Extract the (X, Y) coordinate from the center of the cell holding the provided text.  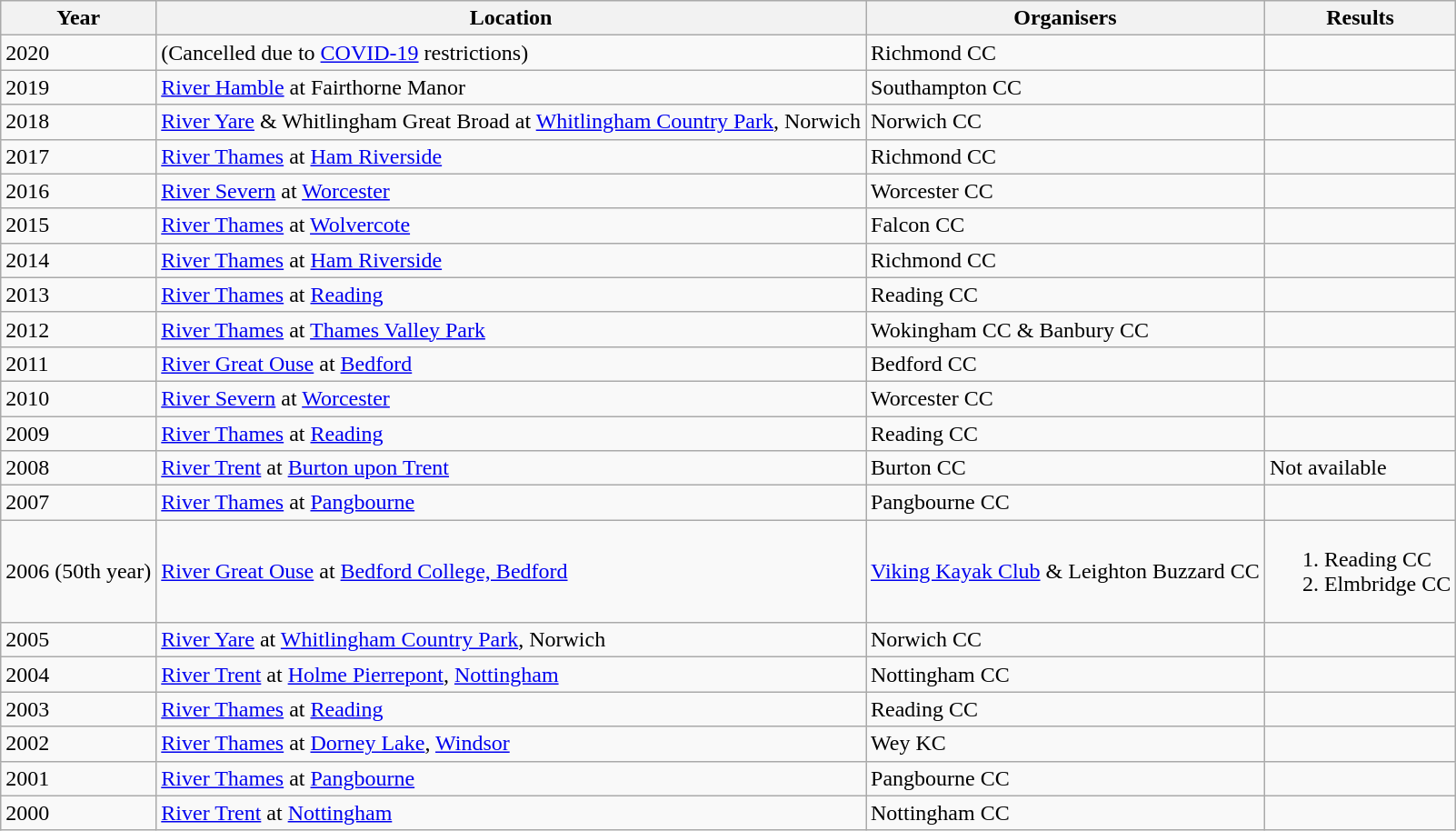
2014 (78, 260)
2016 (78, 191)
2012 (78, 329)
Organisers (1065, 18)
River Trent at Holme Pierrepont, Nottingham (511, 675)
2018 (78, 122)
River Trent at Burton upon Trent (511, 468)
River Trent at Nottingham (511, 813)
2002 (78, 744)
Year (78, 18)
Wey KC (1065, 744)
River Yare at Whitlingham Country Park, Norwich (511, 640)
2007 (78, 503)
River Thames at Wolvercote (511, 225)
Location (511, 18)
2015 (78, 225)
River Thames at Dorney Lake, Windsor (511, 744)
2011 (78, 364)
2009 (78, 434)
Viking Kayak Club & Leighton Buzzard CC (1065, 571)
2004 (78, 675)
2006 (50th year) (78, 571)
2010 (78, 398)
River Thames at Thames Valley Park (511, 329)
2005 (78, 640)
Bedford CC (1065, 364)
Southampton CC (1065, 87)
River Yare & Whitlingham Great Broad at Whitlingham Country Park, Norwich (511, 122)
2017 (78, 156)
River Great Ouse at Bedford College, Bedford (511, 571)
2000 (78, 813)
River Great Ouse at Bedford (511, 364)
Results (1360, 18)
2003 (78, 709)
2013 (78, 295)
Not available (1360, 468)
2020 (78, 53)
River Hamble at Fairthorne Manor (511, 87)
2019 (78, 87)
Burton CC (1065, 468)
Reading CC Elmbridge CC (1360, 571)
Falcon CC (1065, 225)
2008 (78, 468)
(Cancelled due to COVID-19 restrictions) (511, 53)
Wokingham CC & Banbury CC (1065, 329)
2001 (78, 778)
